Capture the cell that displays the provided text and extract its (X, Y) central coordinate. 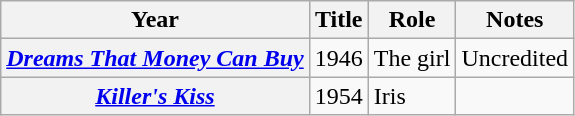
Dreams That Money Can Buy (155, 58)
Title (338, 20)
Role (412, 20)
Uncredited (515, 58)
Killer's Kiss (155, 96)
The girl (412, 58)
Iris (412, 96)
1954 (338, 96)
Notes (515, 20)
1946 (338, 58)
Year (155, 20)
